Determine the [x, y] coordinate at the center of the cell enclosing the given text.  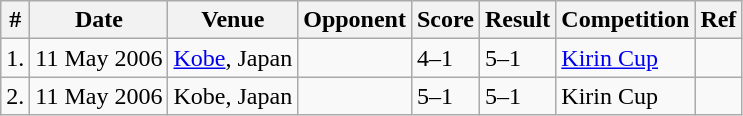
1. [16, 58]
Competition [626, 20]
Score [445, 20]
2. [16, 96]
Ref [718, 20]
# [16, 20]
Result [517, 20]
Venue [233, 20]
Date [99, 20]
Opponent [355, 20]
4–1 [445, 58]
